Find where the given text appears and provide that cell's center as (x, y) coordinate. 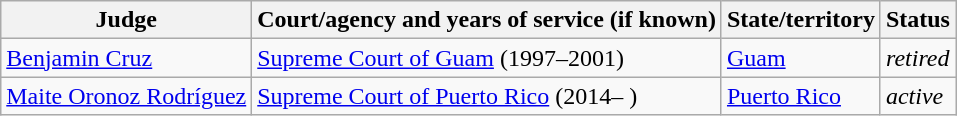
State/territory (800, 20)
Judge (126, 20)
Supreme Court of Guam (1997–2001) (487, 58)
Puerto Rico (800, 96)
Guam (800, 58)
Status (918, 20)
retired (918, 58)
Court/agency and years of service (if known) (487, 20)
Maite Oronoz Rodríguez (126, 96)
active (918, 96)
Supreme Court of Puerto Rico (2014– ) (487, 96)
Benjamin Cruz (126, 58)
